From the cell containing the given text, extract its center point as [x, y] coordinate. 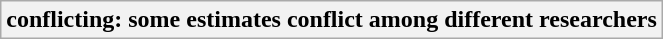
conflicting: some estimates conflict among different researchers [332, 20]
